Pinpoint the cell where the given text exists, returning its [x, y] midpoint coordinate. 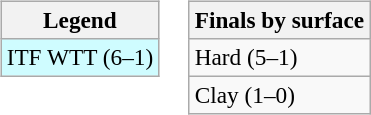
Finals by surface [279, 20]
Hard (5–1) [279, 57]
ITF WTT (6–1) [80, 57]
Clay (1–0) [279, 95]
Legend [80, 20]
